Extract the (x, y) coordinate from the center of the cell holding the provided text.  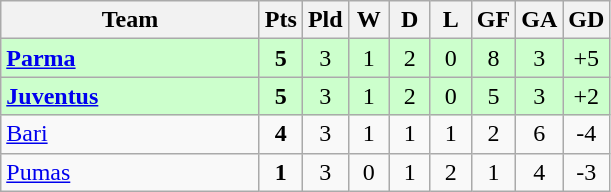
-3 (586, 172)
Pld (325, 20)
Bari (130, 134)
-4 (586, 134)
GA (540, 20)
Pumas (130, 172)
+5 (586, 58)
W (368, 20)
8 (493, 58)
Team (130, 20)
GF (493, 20)
Pts (280, 20)
D (410, 20)
6 (540, 134)
L (450, 20)
Parma (130, 58)
Juventus (130, 96)
GD (586, 20)
+2 (586, 96)
